From the cell containing the given text, extract its center point as (x, y) coordinate. 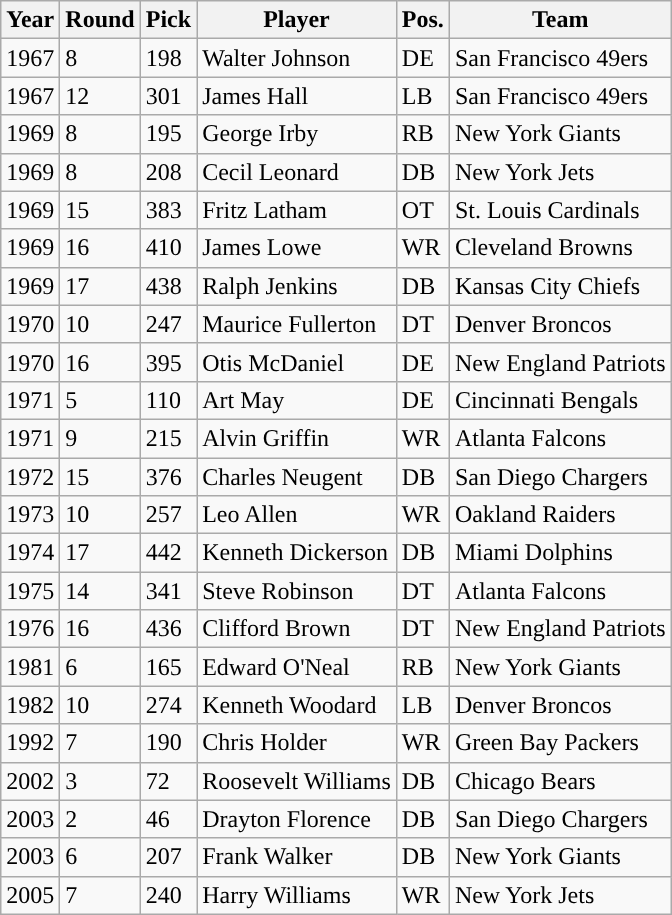
1972 (30, 477)
301 (168, 96)
Charles Neugent (297, 477)
Roosevelt Williams (297, 781)
Player (297, 20)
410 (168, 248)
Art May (297, 400)
James Hall (297, 96)
James Lowe (297, 248)
Ralph Jenkins (297, 286)
341 (168, 591)
Cecil Leonard (297, 172)
110 (168, 400)
14 (100, 591)
215 (168, 438)
257 (168, 515)
1976 (30, 629)
Harry Williams (297, 895)
1974 (30, 553)
72 (168, 781)
St. Louis Cardinals (560, 210)
436 (168, 629)
274 (168, 705)
383 (168, 210)
Walter Johnson (297, 58)
George Irby (297, 134)
Edward O'Neal (297, 667)
1982 (30, 705)
190 (168, 743)
1992 (30, 743)
247 (168, 324)
46 (168, 819)
Kenneth Dickerson (297, 553)
207 (168, 857)
Alvin Griffin (297, 438)
395 (168, 362)
195 (168, 134)
Team (560, 20)
376 (168, 477)
Steve Robinson (297, 591)
Year (30, 20)
Oakland Raiders (560, 515)
438 (168, 286)
Round (100, 20)
Chicago Bears (560, 781)
Green Bay Packers (560, 743)
Frank Walker (297, 857)
Otis McDaniel (297, 362)
12 (100, 96)
Miami Dolphins (560, 553)
1975 (30, 591)
1973 (30, 515)
Fritz Latham (297, 210)
Kenneth Woodard (297, 705)
Kansas City Chiefs (560, 286)
Cleveland Browns (560, 248)
165 (168, 667)
2002 (30, 781)
198 (168, 58)
5 (100, 400)
Pos. (422, 20)
Cincinnati Bengals (560, 400)
442 (168, 553)
208 (168, 172)
1981 (30, 667)
Drayton Florence (297, 819)
2005 (30, 895)
Leo Allen (297, 515)
Pick (168, 20)
Maurice Fullerton (297, 324)
Clifford Brown (297, 629)
2 (100, 819)
Chris Holder (297, 743)
240 (168, 895)
3 (100, 781)
OT (422, 210)
9 (100, 438)
